Provide the (x, y) coordinate of the cell's center where the given text is located.  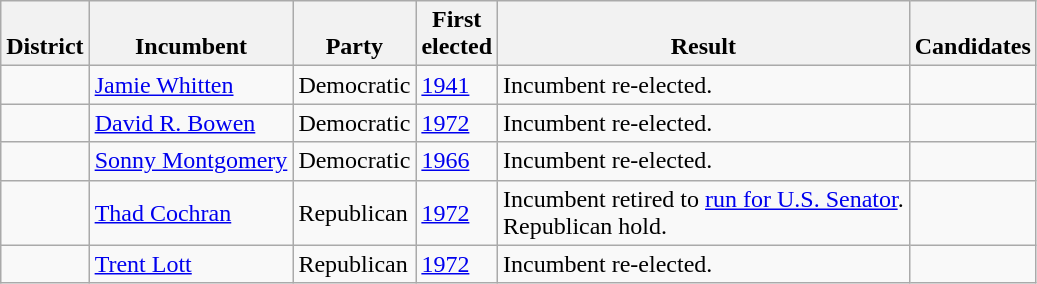
David R. Bowen (191, 123)
1941 (457, 85)
Jamie Whitten (191, 85)
Incumbent retired to run for U.S. Senator.Republican hold. (704, 212)
1966 (457, 161)
District (45, 34)
Candidates (972, 34)
Result (704, 34)
Trent Lott (191, 264)
Incumbent (191, 34)
Sonny Montgomery (191, 161)
Thad Cochran (191, 212)
Party (354, 34)
Firstelected (457, 34)
